Identify which cell holds the provided text, then report its [X, Y] central coordinate. 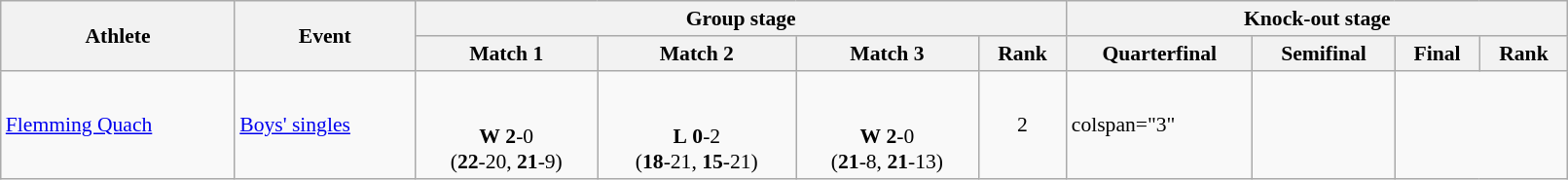
Match 3 [888, 54]
W 2-0 (21-8, 21-13) [888, 125]
2 [1022, 125]
Event [325, 35]
Match 2 [697, 54]
Semifinal [1324, 54]
Quarterfinal [1160, 54]
Flemming Quach [118, 125]
Athlete [118, 35]
W 2-0 (22-20, 21-9) [506, 125]
colspan="3" [1160, 125]
Final [1437, 54]
L 0-2 (18-21, 15-21) [697, 125]
Boys' singles [325, 125]
Match 1 [506, 54]
Group stage [740, 18]
Knock-out stage [1318, 18]
